Detect which cell encompasses the target text, then output its (x, y) center coordinate. 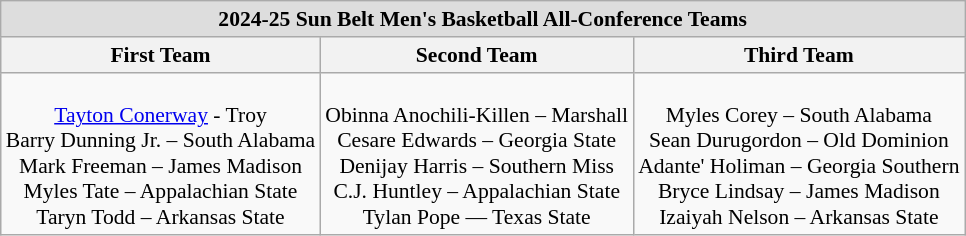
First Team (161, 55)
Second Team (476, 55)
2024-25 Sun Belt Men's Basketball All-Conference Teams (483, 19)
Third Team (798, 55)
Tayton Conerway - Troy Barry Dunning Jr. – South Alabama Mark Freeman – James Madison Myles Tate – Appalachian State Taryn Todd – Arkansas State (161, 154)
